Output the [x, y] coordinate of the center of the cell containing the given text.  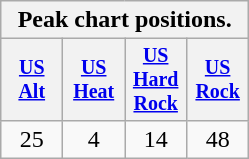
US Rock [218, 80]
25 [32, 139]
4 [94, 139]
US Hard Rock [156, 80]
US Alt [32, 80]
Peak chart positions. [125, 20]
USHeat [94, 80]
14 [156, 139]
48 [218, 139]
